Find where the given text appears and provide that cell's center as [X, Y] coordinate. 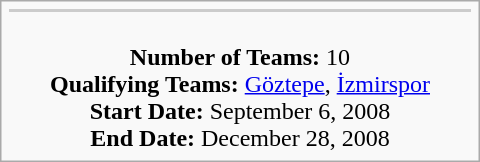
Number of Teams: 10 Qualifying Teams: Göztepe, İzmirspor Start Date: September 6, 2008 End Date: December 28, 2008 [240, 84]
